Locate the cell with the specified text and output its (X, Y) center coordinate. 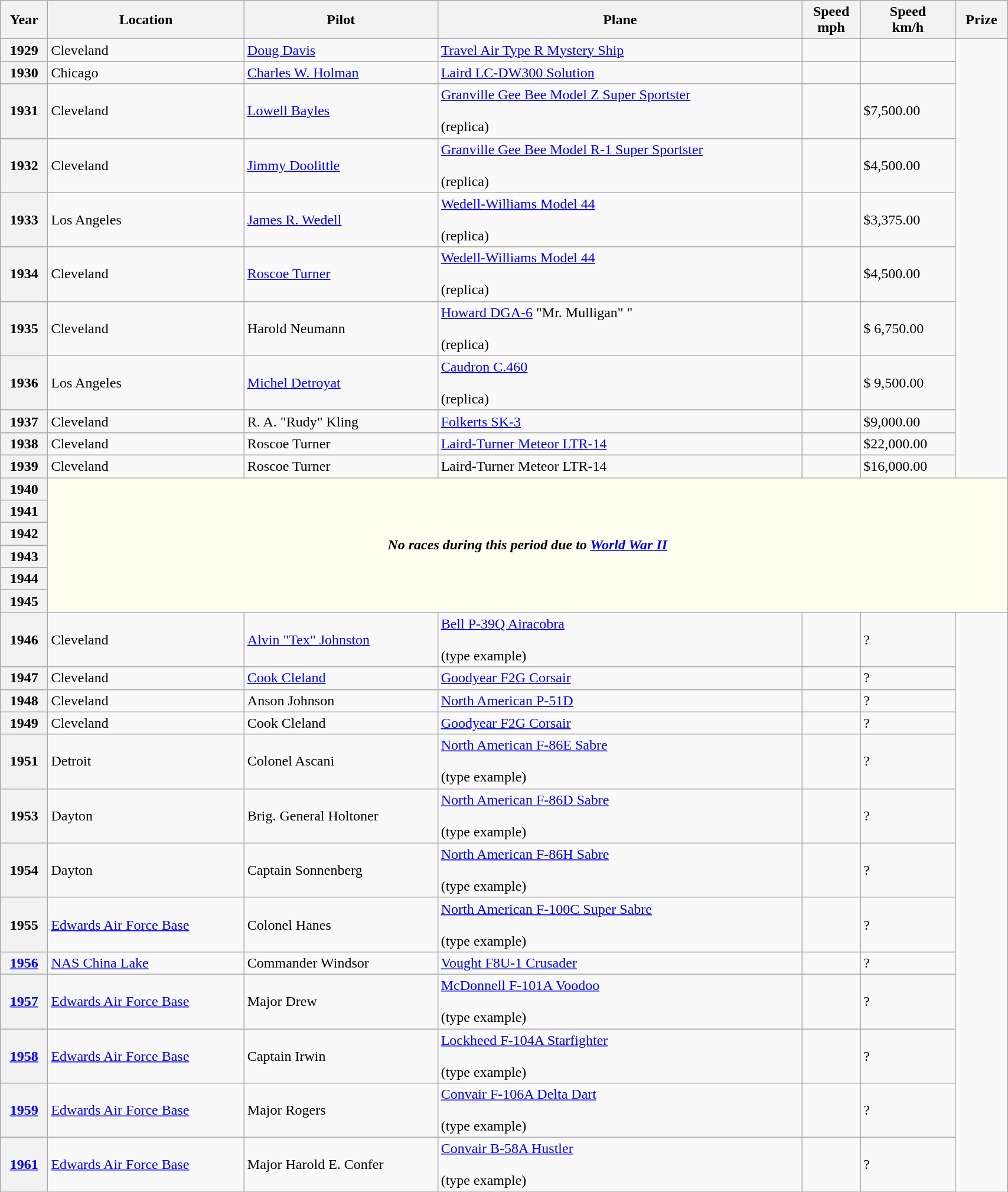
1940 (24, 488)
$3,375.00 (908, 220)
Colonel Hanes (341, 924)
1935 (24, 328)
1946 (24, 640)
1944 (24, 579)
$22,000.00 (908, 444)
Location (146, 20)
1936 (24, 383)
Plane (620, 20)
1955 (24, 924)
North American P-51D (620, 701)
1941 (24, 512)
$ 6,750.00 (908, 328)
1930 (24, 73)
McDonnell F-101A Voodoo(type example) (620, 1001)
Granville Gee Bee Model R-1 Super Sportster (replica) (620, 165)
1942 (24, 534)
Howard DGA-6 "Mr. Mulligan" " (replica) (620, 328)
North American F-86E Sabre(type example) (620, 761)
Convair F-106A Delta Dart(type example) (620, 1110)
Captain Irwin (341, 1056)
North American F-86D Sabre(type example) (620, 816)
1929 (24, 50)
Anson Johnson (341, 701)
NAS China Lake (146, 963)
Charles W. Holman (341, 73)
Captain Sonnenberg (341, 870)
1948 (24, 701)
1956 (24, 963)
1953 (24, 816)
1951 (24, 761)
1933 (24, 220)
1939 (24, 466)
1954 (24, 870)
1949 (24, 723)
James R. Wedell (341, 220)
Chicago (146, 73)
Major Drew (341, 1001)
$9,000.00 (908, 421)
Granville Gee Bee Model Z Super Sportster (replica) (620, 111)
R. A. "Rudy" Kling (341, 421)
North American F-86H Sabre(type example) (620, 870)
Harold Neumann (341, 328)
1937 (24, 421)
Vought F8U-1 Crusader (620, 963)
1931 (24, 111)
Alvin "Tex" Johnston (341, 640)
Colonel Ascani (341, 761)
1961 (24, 1165)
$ 9,500.00 (908, 383)
Travel Air Type R Mystery Ship (620, 50)
Convair B-58A Hustler(type example) (620, 1165)
Speedkm/h (908, 20)
North American F-100C Super Sabre(type example) (620, 924)
Bell P-39Q Airacobra(type example) (620, 640)
1958 (24, 1056)
Lockheed F-104A Starfighter(type example) (620, 1056)
Doug Davis (341, 50)
Detroit (146, 761)
Prize (981, 20)
Commander Windsor (341, 963)
Caudron C.460 (replica) (620, 383)
Year (24, 20)
Pilot (341, 20)
Lowell Bayles (341, 111)
Folkerts SK-3 (620, 421)
1943 (24, 556)
1959 (24, 1110)
$16,000.00 (908, 466)
Speedmph (831, 20)
1947 (24, 678)
1957 (24, 1001)
Jimmy Doolittle (341, 165)
Major Harold E. Confer (341, 1165)
Major Rogers (341, 1110)
Laird LC-DW300 Solution (620, 73)
1934 (24, 274)
1938 (24, 444)
1932 (24, 165)
$7,500.00 (908, 111)
Michel Detroyat (341, 383)
No races during this period due to World War II (528, 545)
1945 (24, 601)
Brig. General Holtoner (341, 816)
